Locate the cell with the specified text and output its (x, y) center coordinate. 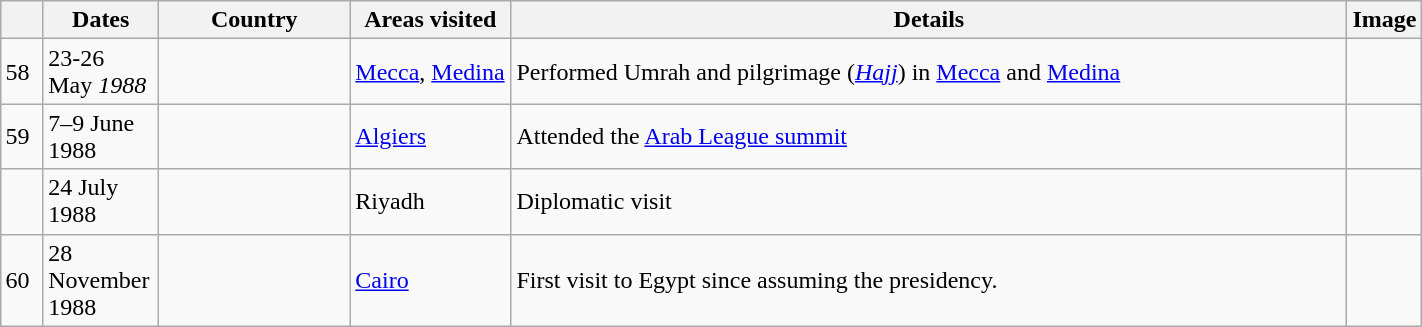
Attended the Arab League summit (929, 136)
60 (22, 280)
28 November 1988 (101, 280)
Mecca, Medina (430, 72)
Image (1384, 20)
Riyadh (430, 202)
First visit to Egypt since assuming the presidency. (929, 280)
Details (929, 20)
23-26 May 1988 (101, 72)
Areas visited (430, 20)
Algiers (430, 136)
59 (22, 136)
58 (22, 72)
7–9 June 1988 (101, 136)
Cairo (430, 280)
Diplomatic visit (929, 202)
Dates (101, 20)
24 July 1988 (101, 202)
Performed Umrah and pilgrimage (Hajj) in Mecca and Medina (929, 72)
Country (254, 20)
